Find where the given text appears and provide that cell's center as [X, Y] coordinate. 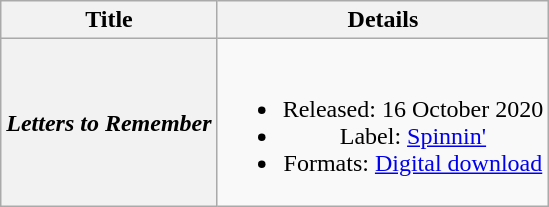
Title [109, 20]
Released: 16 October 2020Label: Spinnin'Formats: Digital download [383, 122]
Details [383, 20]
Letters to Remember [109, 122]
